Identify which cell holds the provided text, then report its (X, Y) central coordinate. 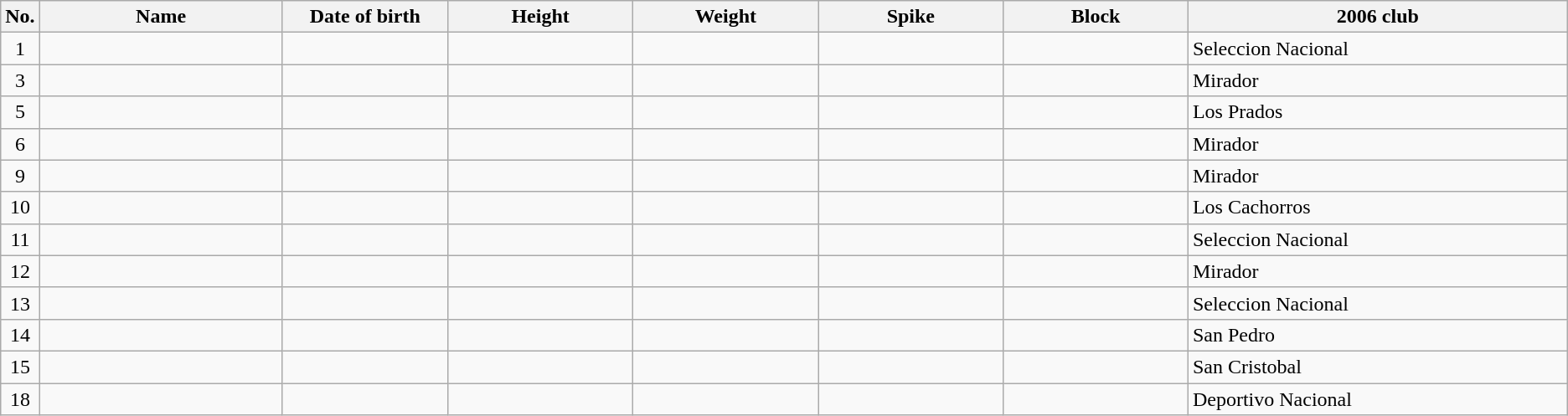
San Pedro (1377, 335)
6 (20, 144)
Weight (725, 17)
3 (20, 80)
Height (539, 17)
Los Prados (1377, 112)
Date of birth (365, 17)
15 (20, 367)
Deportivo Nacional (1377, 399)
Block (1096, 17)
1 (20, 49)
13 (20, 303)
5 (20, 112)
9 (20, 176)
Spike (911, 17)
Name (161, 17)
10 (20, 208)
No. (20, 17)
18 (20, 399)
San Cristobal (1377, 367)
11 (20, 239)
2006 club (1377, 17)
14 (20, 335)
Los Cachorros (1377, 208)
12 (20, 271)
